Capture the cell that displays the provided text and extract its [x, y] central coordinate. 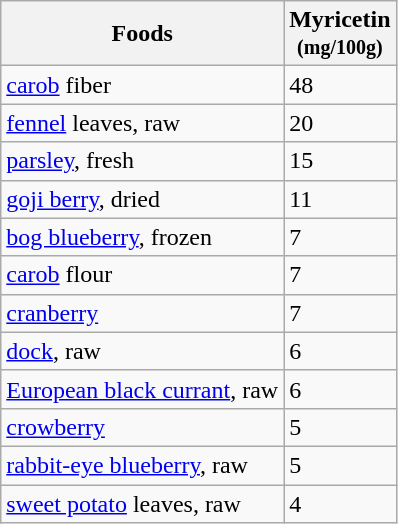
European black currant, raw [142, 389]
rabbit-eye blueberry, raw [142, 465]
parsley, fresh [142, 161]
48 [340, 85]
cranberry [142, 313]
20 [340, 123]
dock, raw [142, 351]
carob fiber [142, 85]
bog blueberry, frozen [142, 237]
crowberry [142, 427]
15 [340, 161]
11 [340, 199]
fennel leaves, raw [142, 123]
sweet potato leaves, raw [142, 503]
4 [340, 503]
carob flour [142, 275]
Foods [142, 34]
goji berry, dried [142, 199]
Myricetin(mg/100g) [340, 34]
